For the text-containing cell, return its midpoint in [x, y] coordinate format. 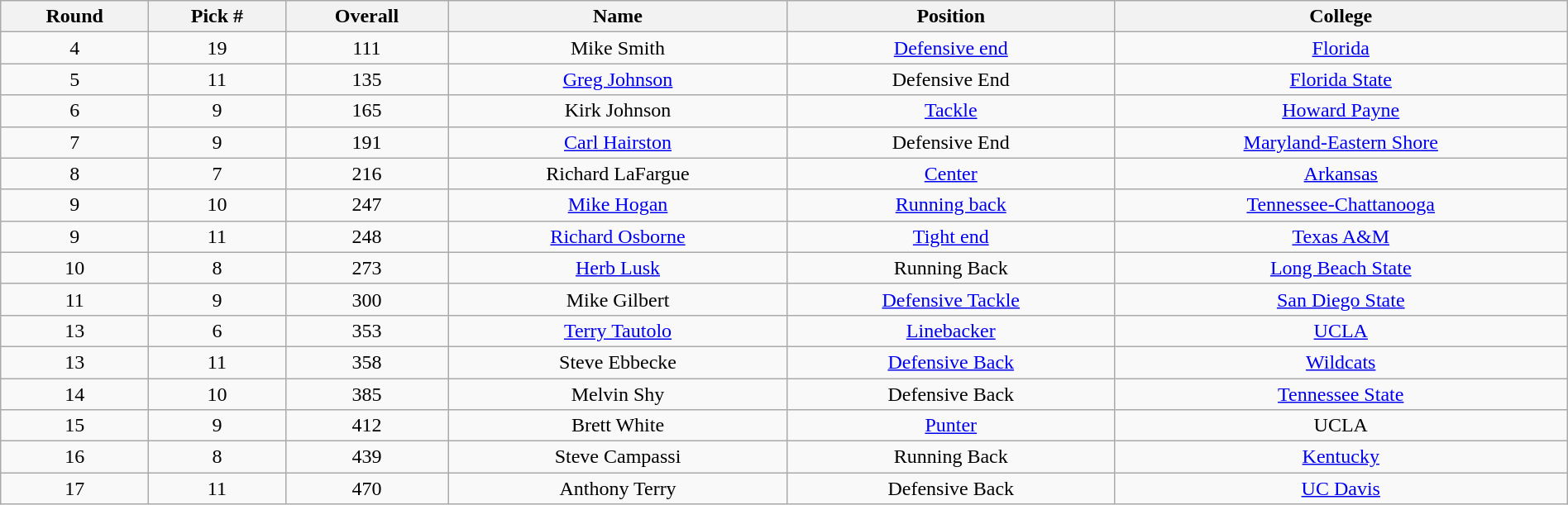
Texas A&M [1341, 236]
191 [367, 142]
Tennessee State [1341, 394]
Long Beach State [1341, 268]
135 [367, 79]
412 [367, 426]
Kirk Johnson [619, 111]
Terry Tautolo [619, 331]
Tight end [951, 236]
Mike Smith [619, 48]
Brett White [619, 426]
Maryland-Eastern Shore [1341, 142]
Florida State [1341, 79]
Pick # [217, 17]
Linebacker [951, 331]
UC Davis [1341, 488]
Center [951, 174]
Carl Hairston [619, 142]
300 [367, 299]
Position [951, 17]
Overall [367, 17]
216 [367, 174]
470 [367, 488]
Punter [951, 426]
17 [74, 488]
Tackle [951, 111]
248 [367, 236]
14 [74, 394]
358 [367, 362]
Tennessee-Chattanooga [1341, 205]
247 [367, 205]
Defensive end [951, 48]
Mike Gilbert [619, 299]
5 [74, 79]
Anthony Terry [619, 488]
19 [217, 48]
Steve Ebbecke [619, 362]
353 [367, 331]
111 [367, 48]
Wildcats [1341, 362]
385 [367, 394]
439 [367, 457]
Howard Payne [1341, 111]
Mike Hogan [619, 205]
College [1341, 17]
Name [619, 17]
Round [74, 17]
Running back [951, 205]
Richard LaFargue [619, 174]
San Diego State [1341, 299]
16 [74, 457]
4 [74, 48]
Herb Lusk [619, 268]
Melvin Shy [619, 394]
Greg Johnson [619, 79]
15 [74, 426]
165 [367, 111]
Defensive Tackle [951, 299]
Steve Campassi [619, 457]
Kentucky [1341, 457]
Arkansas [1341, 174]
273 [367, 268]
Richard Osborne [619, 236]
Florida [1341, 48]
